Detect which cell encompasses the target text, then output its (x, y) center coordinate. 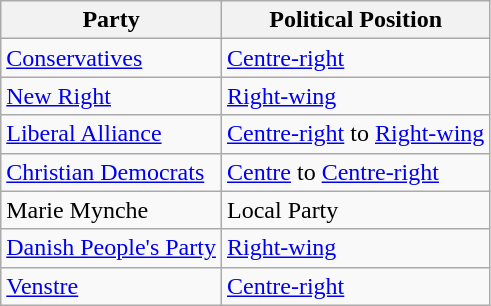
Danish People's Party (112, 248)
Liberal Alliance (112, 134)
Local Party (355, 210)
Christian Democrats (112, 172)
Centre to Centre-right (355, 172)
Marie Mynche (112, 210)
New Right (112, 96)
Conservatives (112, 58)
Political Position (355, 20)
Centre-right to Right-wing (355, 134)
Venstre (112, 286)
Party (112, 20)
